Provide the (x, y) coordinate of the cell's center where the given text is located.  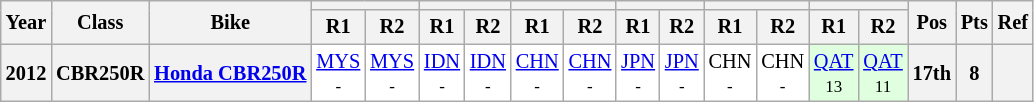
CBR250R (100, 73)
8 (974, 73)
Pts (974, 22)
Ref (1013, 22)
Year (26, 22)
Honda CBR250R (230, 73)
Class (100, 22)
Pos (932, 22)
QAT11 (882, 73)
QAT13 (834, 73)
Bike (230, 22)
2012 (26, 73)
17th (932, 73)
